Provide the [X, Y] coordinate of the cell's center where the given text is located.  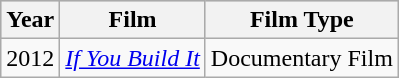
Film [133, 20]
Year [30, 20]
Documentary Film [302, 58]
If You Build It [133, 58]
2012 [30, 58]
Film Type [302, 20]
